Return the [x, y] coordinate for the center point of the cell that contains the specified text.  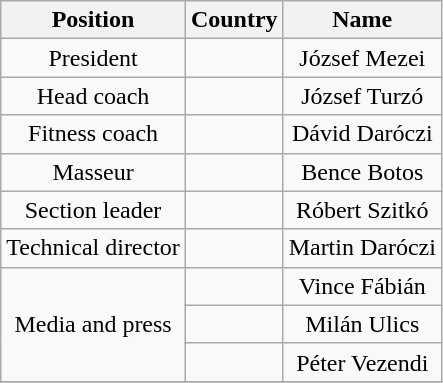
Head coach [94, 96]
József Mezei [362, 58]
Media and press [94, 324]
Technical director [94, 248]
Country [234, 20]
Name [362, 20]
Fitness coach [94, 134]
Milán Ulics [362, 324]
József Turzó [362, 96]
Position [94, 20]
Róbert Szitkó [362, 210]
Bence Botos [362, 172]
Dávid Daróczi [362, 134]
Péter Vezendi [362, 362]
Section leader [94, 210]
Vince Fábián [362, 286]
President [94, 58]
Martin Daróczi [362, 248]
Masseur [94, 172]
